Pinpoint the cell where the given text exists, returning its [x, y] midpoint coordinate. 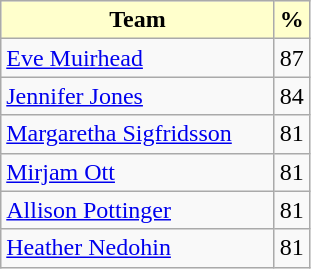
Jennifer Jones [138, 96]
Margaretha Sigfridsson [138, 134]
87 [292, 58]
Eve Muirhead [138, 58]
Allison Pottinger [138, 210]
Heather Nedohin [138, 248]
84 [292, 96]
% [292, 20]
Team [138, 20]
Mirjam Ott [138, 172]
